Search for the cell housing the specified text and yield its (x, y) center coordinate. 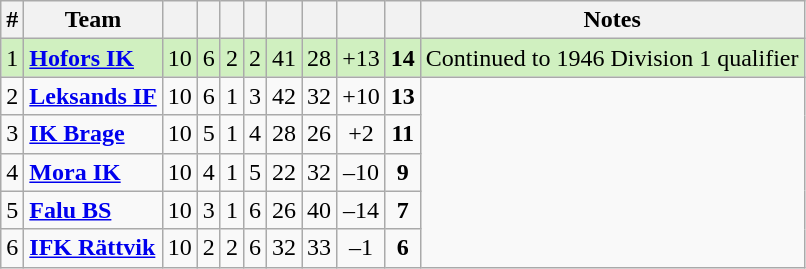
Hofors IK (93, 58)
Leksands IF (93, 96)
–1 (362, 248)
41 (284, 58)
33 (320, 248)
# (12, 20)
9 (402, 172)
+10 (362, 96)
40 (320, 210)
IK Brage (93, 134)
7 (402, 210)
–10 (362, 172)
Team (93, 20)
Notes (612, 20)
IFK Rättvik (93, 248)
+13 (362, 58)
14 (402, 58)
+2 (362, 134)
11 (402, 134)
Mora IK (93, 172)
–14 (362, 210)
42 (284, 96)
13 (402, 96)
22 (284, 172)
Continued to 1946 Division 1 qualifier (612, 58)
Falu BS (93, 210)
